Scan for the cell matching the given text and deliver its [X, Y] coordinate at center. 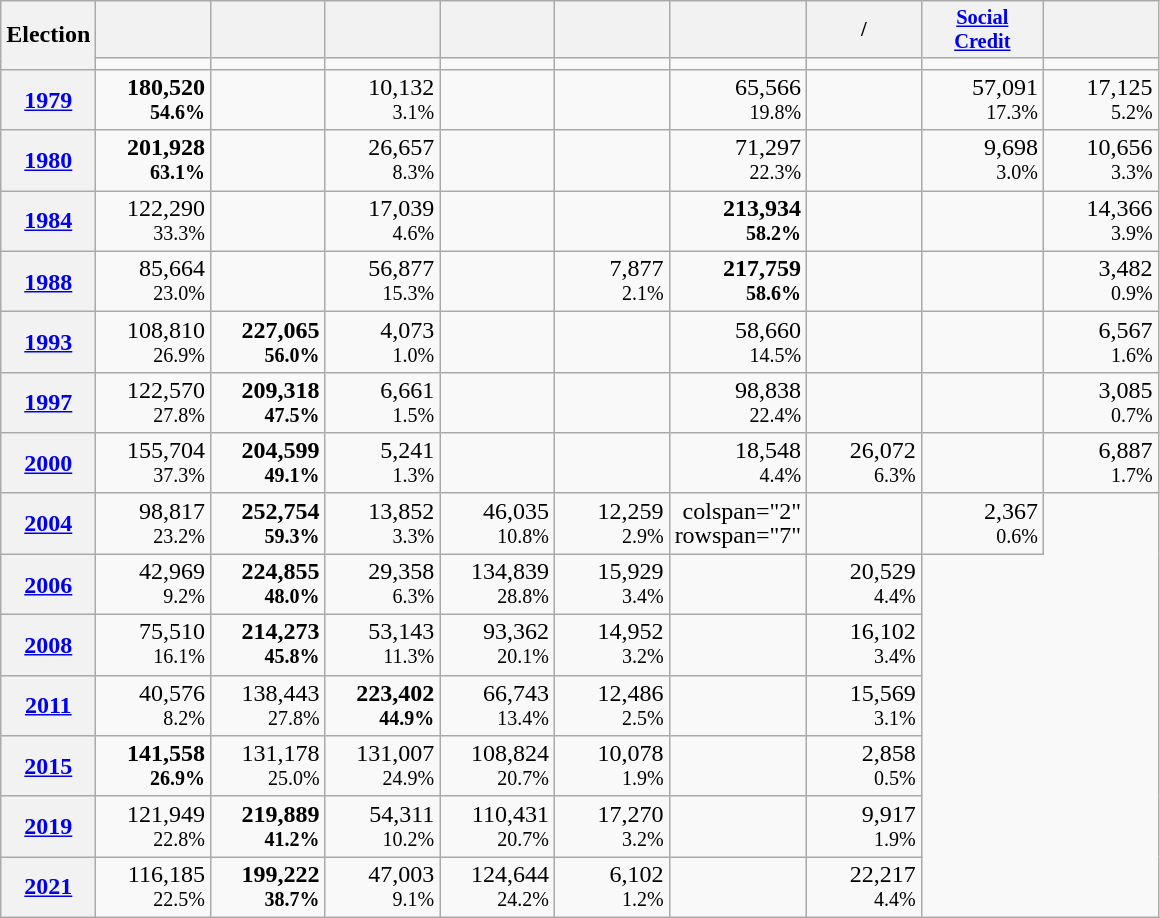
29,3586.3% [382, 584]
46,03510.8% [498, 524]
1997 [48, 402]
4,0731.0% [382, 342]
17,1255.2% [1100, 100]
colspan="2" rowspan="7" [738, 524]
2021 [48, 888]
9,6983.0% [982, 160]
14,3663.9% [1100, 222]
2,3670.6% [982, 524]
98,83822.4% [738, 402]
57,09117.3% [982, 100]
134,83928.8% [498, 584]
17,0394.6% [382, 222]
98,81723.2% [154, 524]
7,8772.1% [612, 282]
10,1323.1% [382, 100]
141,55826.9% [154, 766]
214,27345.8% [268, 646]
2,8580.5% [864, 766]
12,2592.9% [612, 524]
53,14311.3% [382, 646]
6,8871.7% [1100, 464]
26,0726.3% [864, 464]
75,51016.1% [154, 646]
227,06556.0% [268, 342]
22,2174.4% [864, 888]
1980 [48, 160]
10,0781.9% [612, 766]
217,75958.6% [738, 282]
58,66014.5% [738, 342]
201,92863.1% [154, 160]
2015 [48, 766]
93,36220.1% [498, 646]
/ [864, 30]
6,5671.6% [1100, 342]
65,56619.8% [738, 100]
85,66423.0% [154, 282]
47,0039.1% [382, 888]
116,18522.5% [154, 888]
219,88941.2% [268, 826]
42,9699.2% [154, 584]
2008 [48, 646]
204,59949.1% [268, 464]
9,9171.9% [864, 826]
209,31847.5% [268, 402]
138,44327.8% [268, 706]
Election [48, 36]
SocialCredit [982, 30]
1979 [48, 100]
6,6611.5% [382, 402]
14,9523.2% [612, 646]
1988 [48, 282]
54,31110.2% [382, 826]
122,29033.3% [154, 222]
124,64424.2% [498, 888]
66,74313.4% [498, 706]
1984 [48, 222]
5,2411.3% [382, 464]
20,5294.4% [864, 584]
26,6578.3% [382, 160]
15,5693.1% [864, 706]
224,85548.0% [268, 584]
17,2703.2% [612, 826]
131,17825.0% [268, 766]
12,4862.5% [612, 706]
1993 [48, 342]
13,8523.3% [382, 524]
2000 [48, 464]
110,43120.7% [498, 826]
180,52054.6% [154, 100]
18,5484.4% [738, 464]
3,4820.9% [1100, 282]
122,57027.8% [154, 402]
2011 [48, 706]
2004 [48, 524]
2006 [48, 584]
6,1021.2% [612, 888]
223,40244.9% [382, 706]
108,82420.7% [498, 766]
108,81026.9% [154, 342]
40,5768.2% [154, 706]
252,75459.3% [268, 524]
199,22238.7% [268, 888]
2019 [48, 826]
10,6563.3% [1100, 160]
131,00724.9% [382, 766]
71,29722.3% [738, 160]
213,93458.2% [738, 222]
121,94922.8% [154, 826]
56,87715.3% [382, 282]
3,0850.7% [1100, 402]
16,1023.4% [864, 646]
155,70437.3% [154, 464]
15,9293.4% [612, 584]
